From the cell containing the given text, extract its center point as (x, y) coordinate. 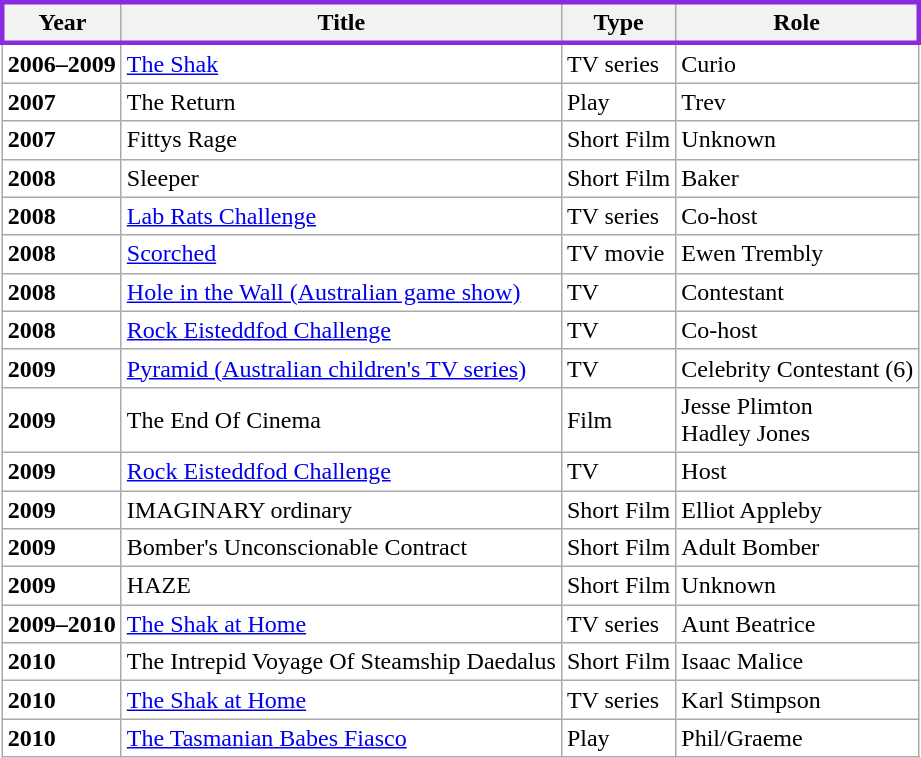
Karl Stimpson (798, 700)
The Return (341, 102)
Scorched (341, 254)
Trev (798, 102)
Phil/Graeme (798, 738)
Baker (798, 178)
Pyramid (Australian children's TV series) (341, 368)
Lab Rats Challenge (341, 216)
Celebrity Contestant (6) (798, 368)
The Tasmanian Babes Fiasco (341, 738)
Isaac Malice (798, 662)
Aunt Beatrice (798, 624)
Ewen Trembly (798, 254)
Curio (798, 63)
Elliot Appleby (798, 509)
2009–2010 (62, 624)
Role (798, 22)
Title (341, 22)
Type (618, 22)
Bomber's Unconscionable Contract (341, 548)
Jesse Plimton Hadley Jones (798, 420)
Hole in the Wall (Australian game show) (341, 292)
Year (62, 22)
The End Of Cinema (341, 420)
Contestant (798, 292)
Adult Bomber (798, 548)
IMAGINARY ordinary (341, 509)
Fittys Rage (341, 140)
2006–2009 (62, 63)
Film (618, 420)
Host (798, 471)
Sleeper (341, 178)
The Intrepid Voyage Of Steamship Daedalus (341, 662)
The Shak (341, 63)
TV movie (618, 254)
HAZE (341, 586)
